Identify which cell holds the provided text, then report its [X, Y] central coordinate. 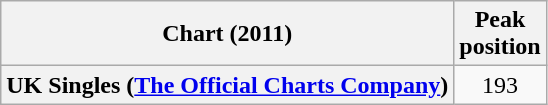
Peakposition [500, 34]
UK Singles (The Official Charts Company) [228, 85]
193 [500, 85]
Chart (2011) [228, 34]
